From the cell containing the given text, extract its center point as (x, y) coordinate. 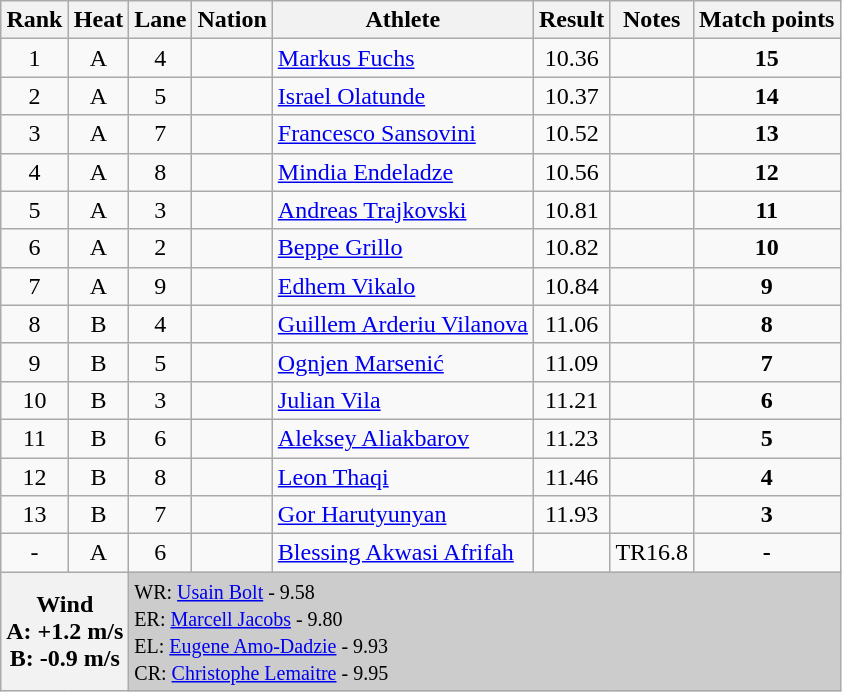
11.23 (571, 438)
11.46 (571, 477)
11.93 (571, 515)
Mindia Endeladze (402, 172)
Gor Harutyunyan (402, 515)
11.06 (571, 324)
11.21 (571, 400)
Nation (232, 20)
Match points (767, 20)
10.84 (571, 286)
Julian Vila (402, 400)
10.36 (571, 58)
Heat (98, 20)
Beppe Grillo (402, 248)
Blessing Akwasi Afrifah (402, 553)
14 (767, 96)
10.82 (571, 248)
Edhem Vikalo (402, 286)
Result (571, 20)
Lane (160, 20)
15 (767, 58)
WindA: +1.2 m/sB: -0.9 m/s (65, 632)
Leon Thaqi (402, 477)
10.81 (571, 210)
Aleksey Aliakbarov (402, 438)
Israel Olatunde (402, 96)
11.09 (571, 362)
WR: Usain Bolt - 9.58ER: Marcell Jacobs - 9.80EL: Eugene Amo-Dadzie - 9.93CR: Christophe Lemaitre - 9.95 (484, 632)
TR16.8 (652, 553)
10.52 (571, 134)
Rank (34, 20)
1 (34, 58)
Markus Fuchs (402, 58)
Francesco Sansovini (402, 134)
Athlete (402, 20)
Andreas Trajkovski (402, 210)
Notes (652, 20)
10.37 (571, 96)
10.56 (571, 172)
Guillem Arderiu Vilanova (402, 324)
Ognjen Marsenić (402, 362)
